Return [x, y] of the center of cell containing provided text 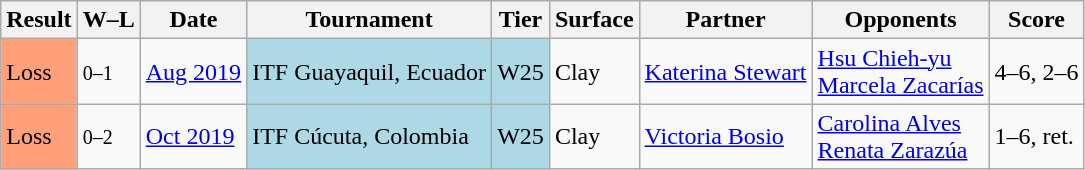
Oct 2019 [193, 136]
0–1 [108, 72]
Result [39, 20]
Katerina Stewart [726, 72]
Partner [726, 20]
4–6, 2–6 [1036, 72]
Hsu Chieh-yu Marcela Zacarías [900, 72]
Victoria Bosio [726, 136]
Score [1036, 20]
W–L [108, 20]
ITF Guayaquil, Ecuador [370, 72]
Carolina Alves Renata Zarazúa [900, 136]
Tournament [370, 20]
Surface [594, 20]
Aug 2019 [193, 72]
Tier [521, 20]
Date [193, 20]
1–6, ret. [1036, 136]
Opponents [900, 20]
ITF Cúcuta, Colombia [370, 136]
0–2 [108, 136]
